From the cell containing the given text, extract its center point as (x, y) coordinate. 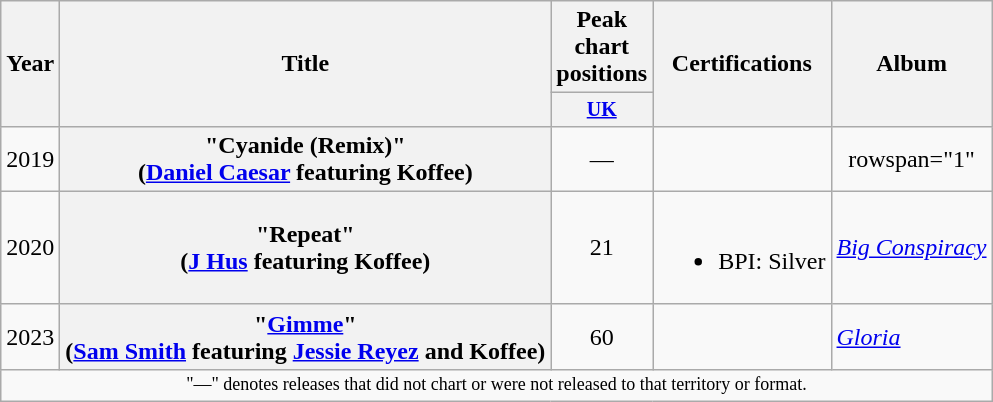
Gloria (912, 336)
Album (912, 64)
Certifications (742, 64)
21 (602, 248)
Year (30, 64)
"—" denotes releases that did not chart or were not released to that territory or format. (496, 384)
— (602, 158)
"Cyanide (Remix)"(Daniel Caesar featuring Koffee) (306, 158)
Title (306, 64)
BPI: Silver (742, 248)
2023 (30, 336)
Big Conspiracy (912, 248)
UK (602, 110)
Peak chart positions (602, 47)
rowspan="1" (912, 158)
"Gimme"(Sam Smith featuring Jessie Reyez and Koffee) (306, 336)
2019 (30, 158)
60 (602, 336)
"Repeat"(J Hus featuring Koffee) (306, 248)
2020 (30, 248)
